Find where the given text appears and provide that cell's center as [x, y] coordinate. 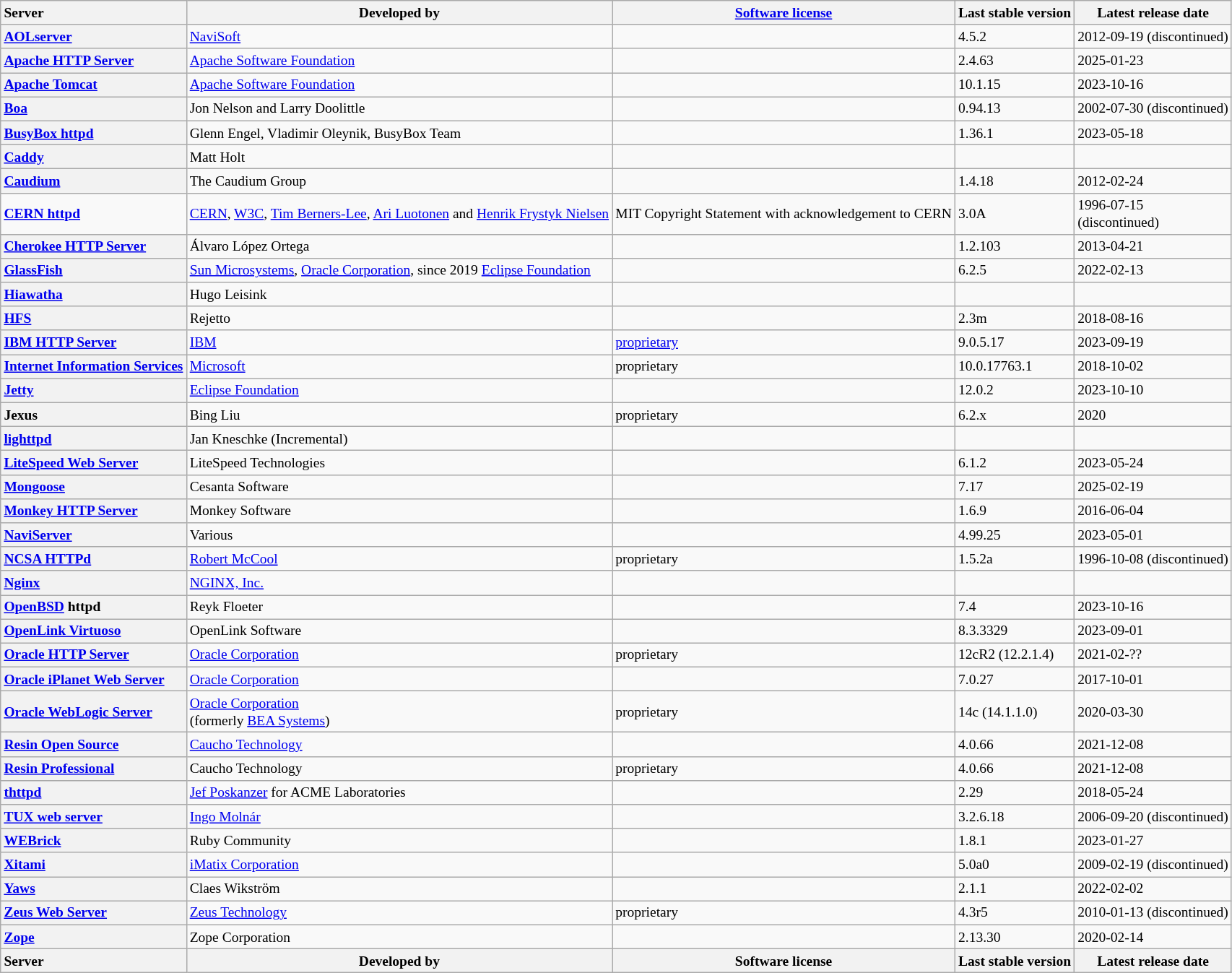
Zeus Technology [399, 913]
1.4.18 [1014, 181]
2020-03-30 [1153, 712]
GlassFish [94, 270]
Nginx [94, 582]
OpenLink Software [399, 631]
9.0.5.17 [1014, 342]
2023-09-19 [1153, 342]
4.5.2 [1014, 36]
2002-07-30 (discontinued) [1153, 108]
2010-01-13 (discontinued) [1153, 913]
TUX web server [94, 816]
CERN, W3C, Tim Berners-Lee, Ari Luotonen and Henrik Frystyk Nielsen [399, 214]
Reyk Floeter [399, 607]
OpenBSD httpd [94, 607]
LiteSpeed Web Server [94, 462]
Resin Open Source [94, 744]
Caddy [94, 156]
Resin Professional [94, 769]
5.0a0 [1014, 864]
lighttpd [94, 439]
Xitami [94, 864]
Apache Tomcat [94, 85]
2.4.63 [1014, 61]
8.3.3329 [1014, 631]
NGINX, Inc. [399, 582]
Hugo Leisink [399, 295]
2018-08-16 [1153, 318]
Cesanta Software [399, 487]
Zope Corporation [399, 936]
Sun Microsystems, Oracle Corporation, since 2019 Eclipse Foundation [399, 270]
1.2.103 [1014, 246]
2.3m [1014, 318]
MIT Copyright Statement with acknowledgement to CERN [784, 214]
Jexus [94, 415]
6.1.2 [1014, 462]
4.3r5 [1014, 913]
Internet Information Services [94, 367]
Monkey HTTP Server [94, 510]
2023-05-01 [1153, 535]
OpenLink Virtuoso [94, 631]
Oracle HTTP Server [94, 654]
2022-02-13 [1153, 270]
2023-05-24 [1153, 462]
Álvaro López Ortega [399, 246]
Glenn Engel, Vladimir Oleynik, BusyBox Team [399, 133]
Apache HTTP Server [94, 61]
2.29 [1014, 792]
3.0A [1014, 214]
2012-09-19 (discontinued) [1153, 36]
Oracle Corporation(formerly BEA Systems) [399, 712]
2022-02-02 [1153, 888]
Cherokee HTTP Server [94, 246]
Oracle iPlanet Web Server [94, 679]
2018-10-02 [1153, 367]
1.8.1 [1014, 841]
LiteSpeed Technologies [399, 462]
Robert McCool [399, 559]
12.0.2 [1014, 390]
Claes Wikström [399, 888]
Matt Holt [399, 156]
0.94.13 [1014, 108]
Oracle WebLogic Server [94, 712]
6.2.x [1014, 415]
IBM HTTP Server [94, 342]
14c (14.1.1.0) [1014, 712]
2017-10-01 [1153, 679]
2009-02-19 (discontinued) [1153, 864]
2013-04-21 [1153, 246]
Jef Poskanzer for ACME Laboratories [399, 792]
Ingo Molnár [399, 816]
Jetty [94, 390]
Yaws [94, 888]
IBM [399, 342]
Various [399, 535]
2012-02-24 [1153, 181]
Microsoft [399, 367]
HFS [94, 318]
2020-02-14 [1153, 936]
2025-02-19 [1153, 487]
NaviSoft [399, 36]
6.2.5 [1014, 270]
BusyBox httpd [94, 133]
2023-10-10 [1153, 390]
2023-09-01 [1153, 631]
1.36.1 [1014, 133]
2023-01-27 [1153, 841]
2025-01-23 [1153, 61]
2006-09-20 (discontinued) [1153, 816]
7.0.27 [1014, 679]
WEBrick [94, 841]
Ruby Community [399, 841]
Monkey Software [399, 510]
12cR2 (12.2.1.4) [1014, 654]
iMatix Corporation [399, 864]
Zope [94, 936]
CERN httpd [94, 214]
Bing Liu [399, 415]
4.99.25 [1014, 535]
2016-06-04 [1153, 510]
Eclipse Foundation [399, 390]
NCSA HTTPd [94, 559]
Zeus Web Server [94, 913]
Mongoose [94, 487]
2023-05-18 [1153, 133]
7.17 [1014, 487]
Hiawatha [94, 295]
2018-05-24 [1153, 792]
The Caudium Group [399, 181]
NaviServer [94, 535]
1996-07-15(discontinued) [1153, 214]
2.1.1 [1014, 888]
thttpd [94, 792]
2020 [1153, 415]
2021-02-?? [1153, 654]
2.13.30 [1014, 936]
10.0.17763.1 [1014, 367]
10.1.15 [1014, 85]
Boa [94, 108]
AOLserver [94, 36]
7.4 [1014, 607]
1.6.9 [1014, 510]
Jon Nelson and Larry Doolittle [399, 108]
3.2.6.18 [1014, 816]
Rejetto [399, 318]
Jan Kneschke (Incremental) [399, 439]
1.5.2a [1014, 559]
1996-10-08 (discontinued) [1153, 559]
Caudium [94, 181]
